Locate the cell with the specified text and output its [X, Y] center coordinate. 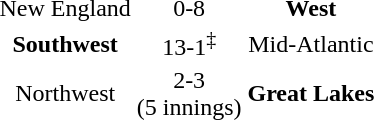
13-1‡ [189, 44]
